Capture the cell that displays the provided text and extract its (x, y) central coordinate. 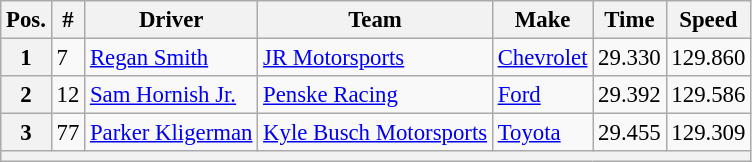
29.330 (630, 58)
12 (68, 95)
Penske Racing (376, 95)
Team (376, 20)
Sam Hornish Jr. (172, 95)
Ford (542, 95)
JR Motorsports (376, 58)
129.309 (708, 133)
29.455 (630, 133)
Pos. (26, 20)
Driver (172, 20)
Kyle Busch Motorsports (376, 133)
Toyota (542, 133)
129.860 (708, 58)
129.586 (708, 95)
1 (26, 58)
Time (630, 20)
77 (68, 133)
29.392 (630, 95)
Regan Smith (172, 58)
Speed (708, 20)
Chevrolet (542, 58)
3 (26, 133)
# (68, 20)
2 (26, 95)
Parker Kligerman (172, 133)
Make (542, 20)
7 (68, 58)
